Capture the cell that displays the provided text and extract its [x, y] central coordinate. 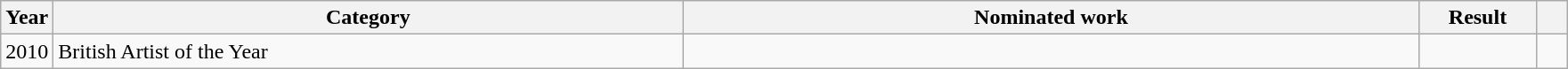
Year [27, 18]
2010 [27, 51]
Result [1478, 18]
Nominated work [1051, 18]
Category [369, 18]
British Artist of the Year [369, 51]
